Locate the cell with the specified text and output its [x, y] center coordinate. 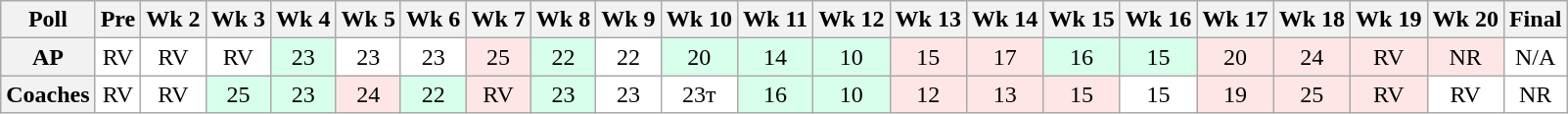
Wk 6 [433, 20]
23т [699, 94]
Wk 14 [1004, 20]
Final [1535, 20]
Wk 7 [498, 20]
Wk 10 [699, 20]
Wk 19 [1389, 20]
Wk 2 [173, 20]
Coaches [48, 94]
N/A [1535, 57]
AP [48, 57]
Wk 3 [238, 20]
Wk 18 [1312, 20]
Wk 13 [928, 20]
Wk 8 [563, 20]
12 [928, 94]
14 [775, 57]
Wk 11 [775, 20]
Wk 15 [1082, 20]
Poll [48, 20]
Wk 20 [1465, 20]
Wk 9 [628, 20]
13 [1004, 94]
Pre [117, 20]
Wk 4 [303, 20]
Wk 16 [1158, 20]
Wk 17 [1235, 20]
17 [1004, 57]
Wk 5 [368, 20]
19 [1235, 94]
Wk 12 [852, 20]
